From the cell containing the given text, extract its center point as [X, Y] coordinate. 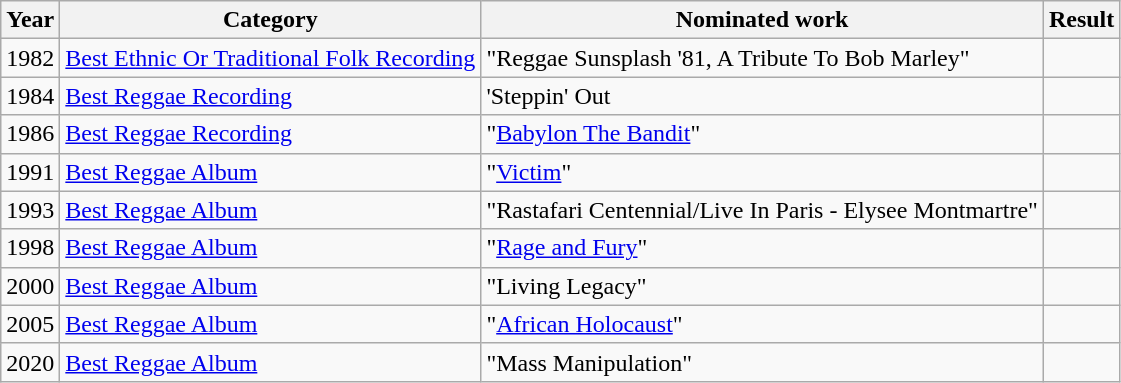
1991 [30, 172]
2005 [30, 324]
1986 [30, 134]
"Babylon The Bandit" [762, 134]
"Victim" [762, 172]
1984 [30, 96]
2020 [30, 362]
Best Ethnic Or Traditional Folk Recording [270, 58]
"Rastafari Centennial/Live In Paris - Elysee Montmartre" [762, 210]
"Rage and Fury" [762, 248]
2000 [30, 286]
1982 [30, 58]
1998 [30, 248]
"Mass Manipulation" [762, 362]
Year [30, 20]
Category [270, 20]
"Living Legacy" [762, 286]
'Steppin' Out [762, 96]
Nominated work [762, 20]
Result [1081, 20]
"African Holocaust" [762, 324]
"Reggae Sunsplash '81, A Tribute To Bob Marley" [762, 58]
1993 [30, 210]
